Search for the cell housing the specified text and yield its [x, y] center coordinate. 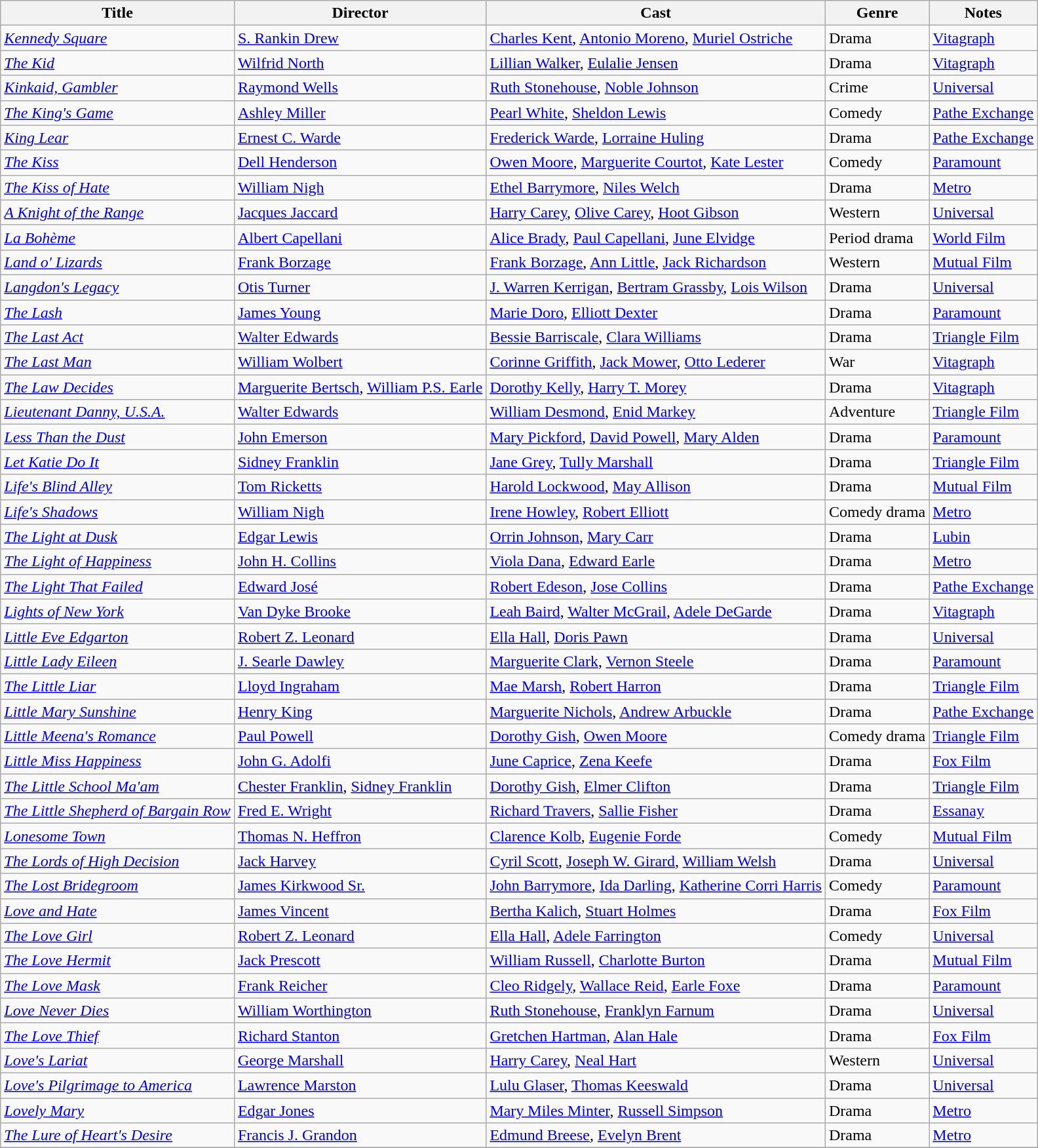
Period drama [877, 237]
Lloyd Ingraham [360, 686]
Pearl White, Sheldon Lewis [656, 113]
Jack Prescott [360, 961]
Ethel Barrymore, Niles Welch [656, 187]
Little Mary Sunshine [118, 711]
Love Never Dies [118, 1010]
June Caprice, Zena Keefe [656, 761]
The King's Game [118, 113]
Love's Lariat [118, 1060]
Leah Baird, Walter McGrail, Adele DeGarde [656, 611]
Bessie Barriscale, Clara Williams [656, 337]
J. Warren Kerrigan, Bertram Grassby, Lois Wilson [656, 287]
Richard Stanton [360, 1035]
War [877, 362]
Love's Pilgrimage to America [118, 1085]
Francis J. Grandon [360, 1136]
The Lords of High Decision [118, 861]
The Last Act [118, 337]
Bertha Kalich, Stuart Holmes [656, 911]
Lieutenant Danny, U.S.A. [118, 412]
The Kiss of Hate [118, 187]
William Worthington [360, 1010]
The Kid [118, 63]
Essanay [983, 811]
Frederick Warde, Lorraine Huling [656, 138]
Director [360, 13]
King Lear [118, 138]
George Marshall [360, 1060]
Little Miss Happiness [118, 761]
John H. Collins [360, 562]
Genre [877, 13]
Ruth Stonehouse, Noble Johnson [656, 88]
James Vincent [360, 911]
Dorothy Gish, Owen Moore [656, 737]
Cleo Ridgely, Wallace Reid, Earle Foxe [656, 985]
Dorothy Kelly, Harry T. Morey [656, 387]
Chester Franklin, Sidney Franklin [360, 786]
Marie Doro, Elliott Dexter [656, 313]
Edgar Jones [360, 1111]
Adventure [877, 412]
Ella Hall, Doris Pawn [656, 636]
Frank Borzage, Ann Little, Jack Richardson [656, 262]
Van Dyke Brooke [360, 611]
Love and Hate [118, 911]
Lights of New York [118, 611]
The Love Hermit [118, 961]
Harry Carey, Olive Carey, Hoot Gibson [656, 212]
James Kirkwood Sr. [360, 886]
Kinkaid, Gambler [118, 88]
William Desmond, Enid Markey [656, 412]
Dorothy Gish, Elmer Clifton [656, 786]
The Lure of Heart's Desire [118, 1136]
Frank Borzage [360, 262]
The Little School Ma'am [118, 786]
The Kiss [118, 163]
The Love Thief [118, 1035]
Land o' Lizards [118, 262]
Lonesome Town [118, 836]
Marguerite Bertsch, William P.S. Earle [360, 387]
The Little Shepherd of Bargain Row [118, 811]
Little Eve Edgarton [118, 636]
The Light That Failed [118, 586]
The Light at Dusk [118, 537]
Gretchen Hartman, Alan Hale [656, 1035]
Jacques Jaccard [360, 212]
Thomas N. Heffron [360, 836]
Otis Turner [360, 287]
Edmund Breese, Evelyn Brent [656, 1136]
Ernest C. Warde [360, 138]
Viola Dana, Edward Earle [656, 562]
La Bohème [118, 237]
Fred E. Wright [360, 811]
Lawrence Marston [360, 1085]
Raymond Wells [360, 88]
Edward José [360, 586]
Mary Miles Minter, Russell Simpson [656, 1111]
Sidney Franklin [360, 462]
Life's Shadows [118, 512]
Harold Lockwood, May Allison [656, 487]
Ashley Miller [360, 113]
Jack Harvey [360, 861]
J. Searle Dawley [360, 661]
The Law Decides [118, 387]
Clarence Kolb, Eugenie Forde [656, 836]
The Light of Happiness [118, 562]
Richard Travers, Sallie Fisher [656, 811]
Ella Hall, Adele Farrington [656, 936]
Mary Pickford, David Powell, Mary Alden [656, 437]
Little Lady Eileen [118, 661]
John Emerson [360, 437]
A Knight of the Range [118, 212]
Orrin Johnson, Mary Carr [656, 537]
Notes [983, 13]
James Young [360, 313]
Robert Edeson, Jose Collins [656, 586]
Lubin [983, 537]
S. Rankin Drew [360, 38]
Albert Capellani [360, 237]
Henry King [360, 711]
The Lash [118, 313]
Cast [656, 13]
Charles Kent, Antonio Moreno, Muriel Ostriche [656, 38]
William Wolbert [360, 362]
The Love Mask [118, 985]
The Last Man [118, 362]
Marguerite Clark, Vernon Steele [656, 661]
Jane Grey, Tully Marshall [656, 462]
Alice Brady, Paul Capellani, June Elvidge [656, 237]
Cyril Scott, Joseph W. Girard, William Welsh [656, 861]
Owen Moore, Marguerite Courtot, Kate Lester [656, 163]
Wilfrid North [360, 63]
Little Meena's Romance [118, 737]
Langdon's Legacy [118, 287]
Edgar Lewis [360, 537]
Mae Marsh, Robert Harron [656, 686]
Ruth Stonehouse, Franklyn Farnum [656, 1010]
Irene Howley, Robert Elliott [656, 512]
Crime [877, 88]
Lovely Mary [118, 1111]
Lillian Walker, Eulalie Jensen [656, 63]
Let Katie Do It [118, 462]
Dell Henderson [360, 163]
Corinne Griffith, Jack Mower, Otto Lederer [656, 362]
William Russell, Charlotte Burton [656, 961]
Harry Carey, Neal Hart [656, 1060]
World Film [983, 237]
Life's Blind Alley [118, 487]
Title [118, 13]
John Barrymore, Ida Darling, Katherine Corri Harris [656, 886]
Frank Reicher [360, 985]
The Love Girl [118, 936]
Paul Powell [360, 737]
Lulu Glaser, Thomas Keeswald [656, 1085]
Kennedy Square [118, 38]
The Lost Bridegroom [118, 886]
The Little Liar [118, 686]
Tom Ricketts [360, 487]
Marguerite Nichols, Andrew Arbuckle [656, 711]
Less Than the Dust [118, 437]
John G. Adolfi [360, 761]
